Search for the cell housing the specified text and yield its [X, Y] center coordinate. 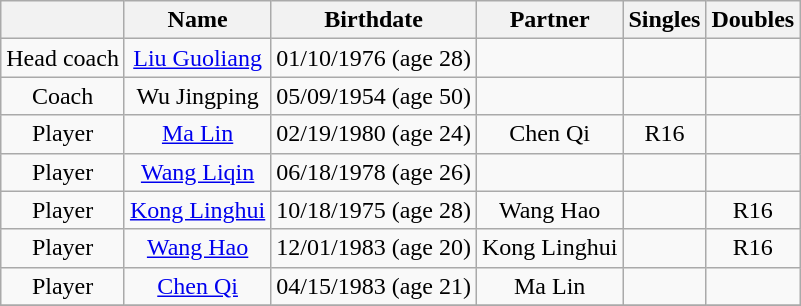
04/15/1983 (age 21) [374, 286]
Wu Jingping [197, 96]
Liu Guoliang [197, 58]
Name [197, 20]
Doubles [753, 20]
12/01/1983 (age 20) [374, 248]
Singles [664, 20]
Partner [549, 20]
10/18/1975 (age 28) [374, 210]
01/10/1976 (age 28) [374, 58]
Birthdate [374, 20]
Head coach [63, 58]
06/18/1978 (age 26) [374, 172]
02/19/1980 (age 24) [374, 134]
Coach [63, 96]
05/09/1954 (age 50) [374, 96]
Wang Liqin [197, 172]
